Search for the cell housing the specified text and yield its (x, y) center coordinate. 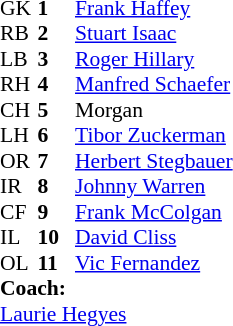
LH (19, 135)
3 (57, 59)
IR (19, 187)
LB (19, 59)
7 (57, 161)
OR (19, 161)
10 (57, 237)
David Cliss (154, 237)
Vic Fernandez (154, 263)
4 (57, 85)
Johnny Warren (154, 187)
Manfred Schaefer (154, 85)
2 (57, 33)
Tibor Zuckerman (154, 135)
8 (57, 187)
CF (19, 212)
Herbert Stegbauer (154, 161)
CH (19, 110)
Morgan (154, 110)
6 (57, 135)
Coach: (116, 289)
Roger Hillary (154, 59)
IL (19, 237)
11 (57, 263)
9 (57, 212)
5 (57, 110)
RH (19, 85)
RB (19, 33)
OL (19, 263)
Frank McColgan (154, 212)
Stuart Isaac (154, 33)
